Detect which cell encompasses the target text, then output its (x, y) center coordinate. 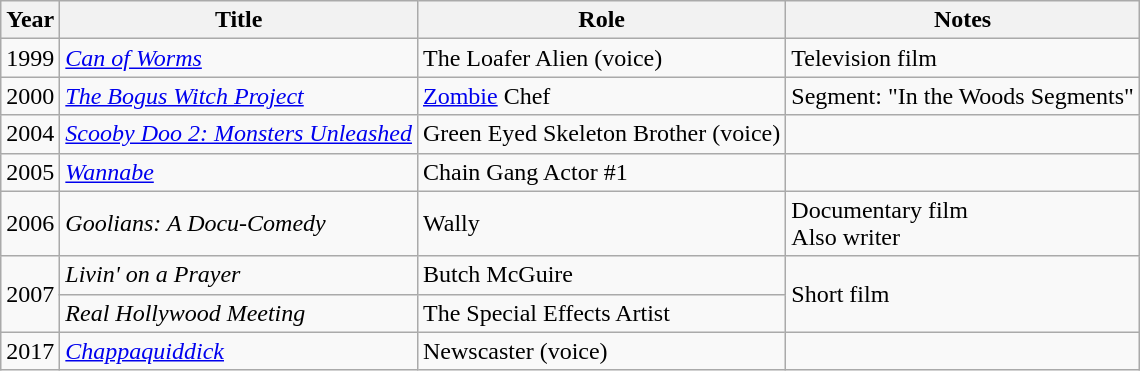
Segment: "In the Woods Segments" (963, 96)
2017 (30, 351)
Scooby Doo 2: Monsters Unleashed (239, 134)
Livin' on a Prayer (239, 275)
2005 (30, 172)
2000 (30, 96)
Title (239, 20)
Can of Worms (239, 58)
Television film (963, 58)
Newscaster (voice) (601, 351)
The Special Effects Artist (601, 313)
Year (30, 20)
Wannabe (239, 172)
Goolians: A Docu-Comedy (239, 224)
The Bogus Witch Project (239, 96)
Short film (963, 294)
Notes (963, 20)
2004 (30, 134)
Chappaquiddick (239, 351)
Documentary filmAlso writer (963, 224)
Butch McGuire (601, 275)
2006 (30, 224)
Real Hollywood Meeting (239, 313)
Green Eyed Skeleton Brother (voice) (601, 134)
1999 (30, 58)
Chain Gang Actor #1 (601, 172)
2007 (30, 294)
Zombie Chef (601, 96)
The Loafer Alien (voice) (601, 58)
Role (601, 20)
Wally (601, 224)
